Detect which cell encompasses the target text, then output its (X, Y) center coordinate. 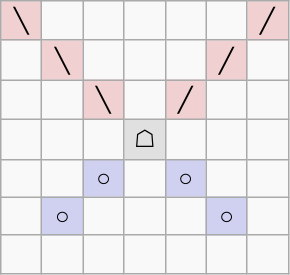
☖ (144, 139)
